Identify which cell holds the provided text, then report its [x, y] central coordinate. 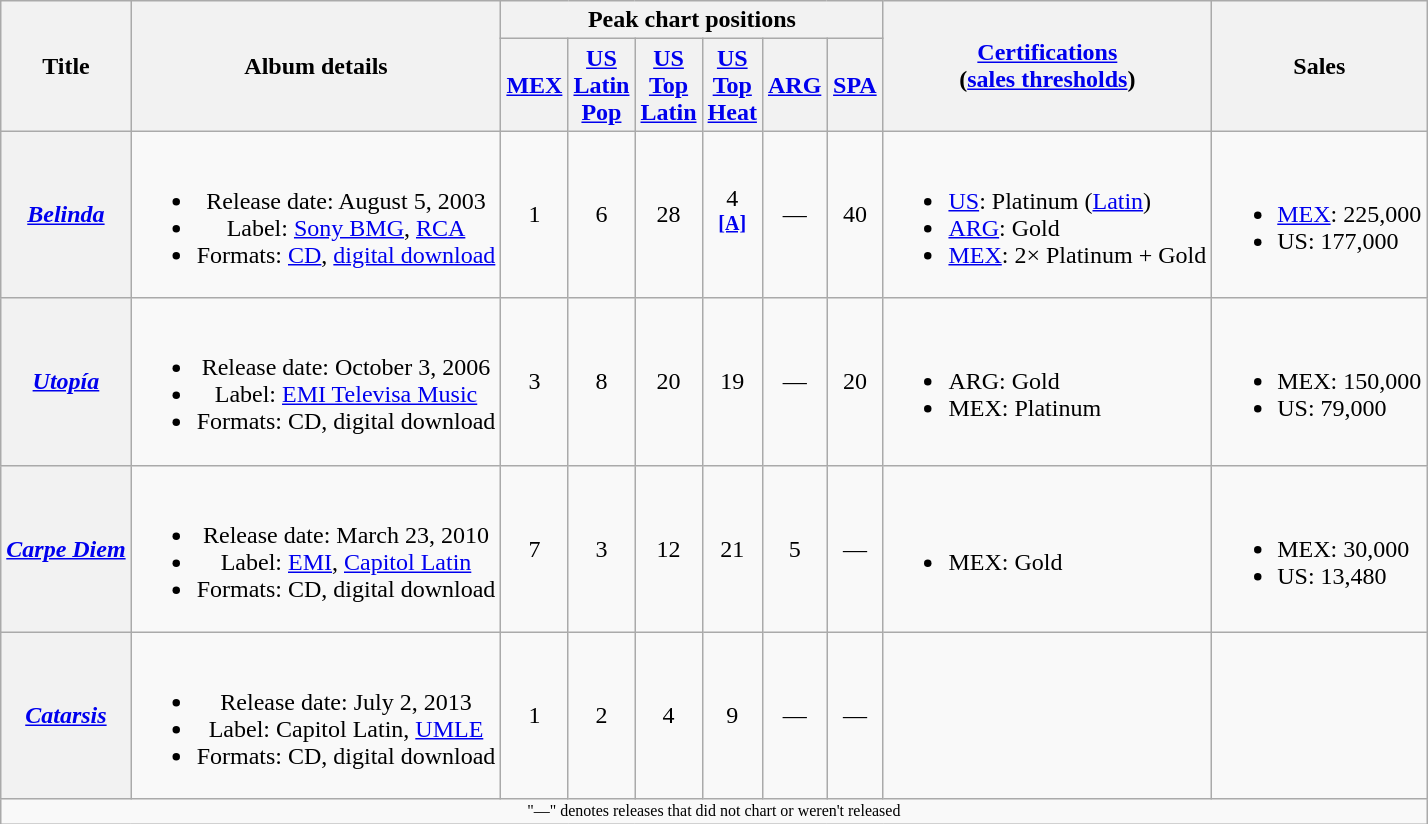
US: Platinum (Latin)ARG: GoldMEX: 2× Platinum + Gold [1048, 214]
Peak chart positions [692, 20]
4[A] [732, 214]
12 [668, 548]
Utopía [66, 382]
Album details [316, 66]
Title [66, 66]
40 [855, 214]
USTop Heat [732, 85]
US Latin Pop [602, 85]
Release date: July 2, 2013Label: Capitol Latin, UMLEFormats: CD, digital download [316, 716]
ARG: GoldMEX: Platinum [1048, 382]
MEX [534, 85]
Sales [1320, 66]
Release date: October 3, 2006Label: EMI Televisa MusicFormats: CD, digital download [316, 382]
ARG [794, 85]
SPA [855, 85]
USTop Latin [668, 85]
MEX: 150,000US: 79,000 [1320, 382]
8 [602, 382]
Catarsis [66, 716]
5 [794, 548]
MEX: 30,000US: 13,480 [1320, 548]
9 [732, 716]
Certifications(sales thresholds) [1048, 66]
Release date: March 23, 2010Label: EMI, Capitol LatinFormats: CD, digital download [316, 548]
7 [534, 548]
4 [668, 716]
"—" denotes releases that did not chart or weren't released [714, 811]
MEX: Gold [1048, 548]
6 [602, 214]
Belinda [66, 214]
21 [732, 548]
Release date: August 5, 2003Label: Sony BMG, RCAFormats: CD, digital download [316, 214]
19 [732, 382]
28 [668, 214]
Carpe Diem [66, 548]
MEX: 225,000US: 177,000 [1320, 214]
2 [602, 716]
